Provide the [X, Y] coordinate of the cell's center where the given text is located.  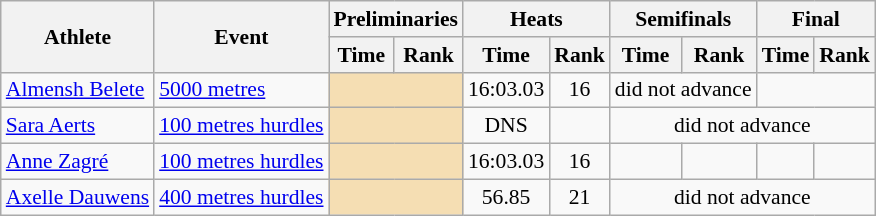
Sara Aerts [78, 126]
Preliminaries [396, 19]
Almensh Belete [78, 90]
21 [580, 197]
Heats [536, 19]
Axelle Dauwens [78, 197]
Event [241, 36]
Athlete [78, 36]
Final [816, 19]
400 metres hurdles [241, 197]
Semifinals [684, 19]
5000 metres [241, 90]
Anne Zagré [78, 162]
56.85 [506, 197]
DNS [506, 126]
